For the text-containing cell, return its midpoint in [X, Y] coordinate format. 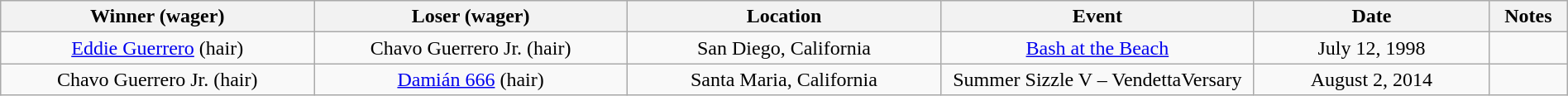
Loser (wager) [471, 17]
San Diego, California [784, 48]
Date [1371, 17]
Event [1097, 17]
Summer Sizzle V – VendettaVersary [1097, 79]
Bash at the Beach [1097, 48]
Location [784, 17]
Notes [1528, 17]
July 12, 1998 [1371, 48]
August 2, 2014 [1371, 79]
Eddie Guerrero (hair) [157, 48]
Winner (wager) [157, 17]
Damián 666 (hair) [471, 79]
Santa Maria, California [784, 79]
